Output the [X, Y] coordinate of the center of the cell containing the given text.  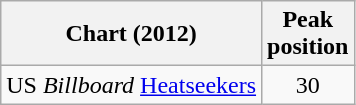
US Billboard Heatseekers [132, 85]
30 [308, 85]
Peakposition [308, 34]
Chart (2012) [132, 34]
